Detect which cell encompasses the target text, then output its [x, y] center coordinate. 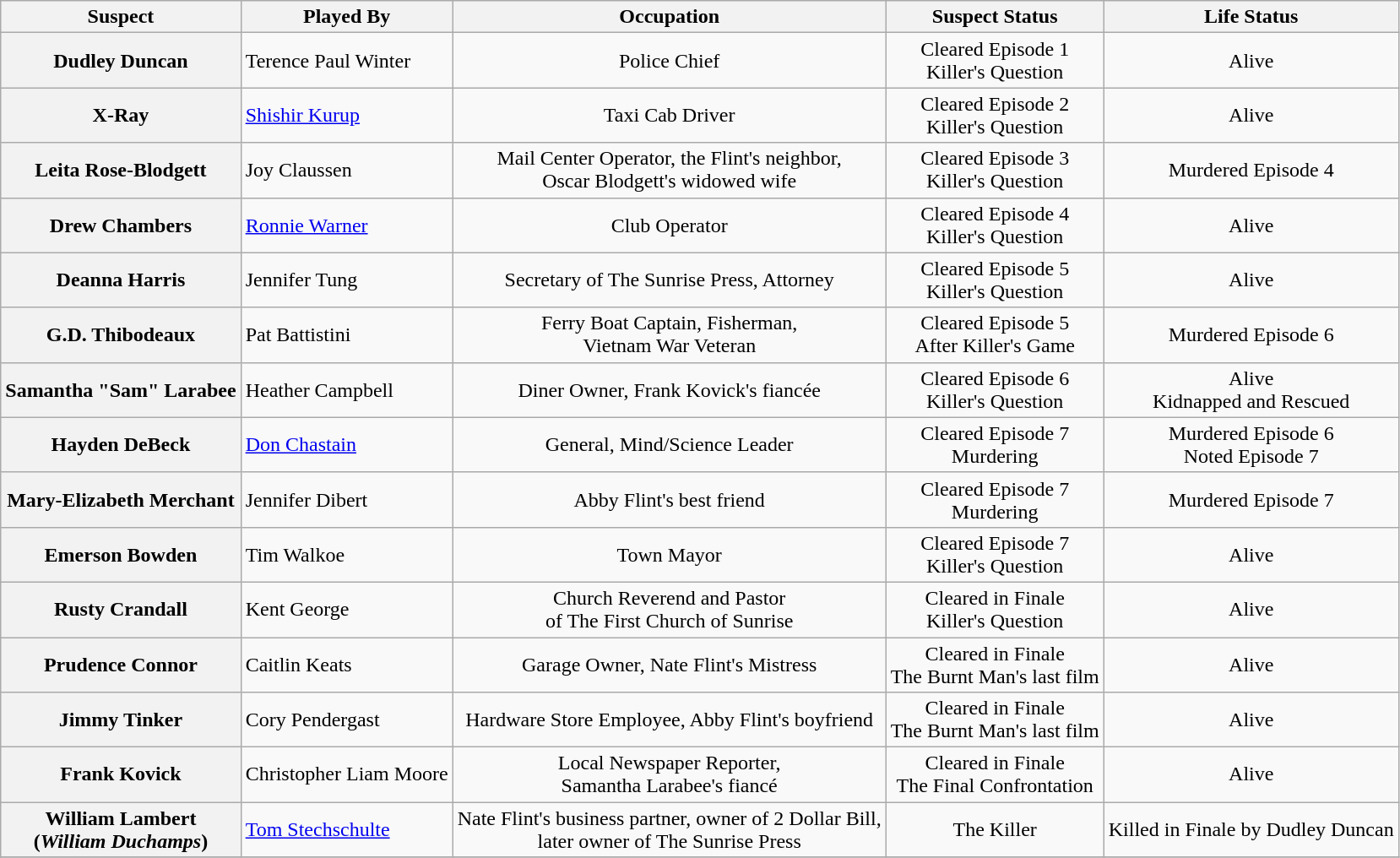
Cleared Episode 4Killer's Question [995, 225]
Jimmy Tinker [121, 720]
Hayden DeBeck [121, 444]
Murdered Episode 6 [1251, 334]
Nate Flint's business partner, owner of 2 Dollar Bill,later owner of The Sunrise Press [669, 829]
Cleared Episode 7Killer's Question [995, 554]
Prudence Connor [121, 664]
Tom Stechschulte [346, 829]
Mary-Elizabeth Merchant [121, 500]
Cleared Episode 1Killer's Question [995, 61]
Murdered Episode 6Noted Episode 7 [1251, 444]
Cleared Episode 2Killer's Question [995, 115]
Dudley Duncan [121, 61]
Hardware Store Employee, Abby Flint's boyfriend [669, 720]
Local Newspaper Reporter,Samantha Larabee's fiancé [669, 775]
Murdered Episode 4 [1251, 171]
Frank Kovick [121, 775]
Church Reverend and Pastorof The First Church of Sunrise [669, 610]
Rusty Crandall [121, 610]
Life Status [1251, 17]
Cleared Episode 5Killer's Question [995, 280]
Cleared Episode 6Killer's Question [995, 390]
Cleared in FinaleThe Final Confrontation [995, 775]
Police Chief [669, 61]
Jennifer Dibert [346, 500]
Town Mayor [669, 554]
Samantha "Sam" Larabee [121, 390]
Club Operator [669, 225]
Taxi Cab Driver [669, 115]
Don Chastain [346, 444]
Joy Claussen [346, 171]
Secretary of The Sunrise Press, Attorney [669, 280]
Drew Chambers [121, 225]
X-Ray [121, 115]
Suspect Status [995, 17]
AliveKidnapped and Rescued [1251, 390]
Heather Campbell [346, 390]
Terence Paul Winter [346, 61]
Caitlin Keats [346, 664]
Occupation [669, 17]
Deanna Harris [121, 280]
Jennifer Tung [346, 280]
Played By [346, 17]
Emerson Bowden [121, 554]
William Lambert(William Duchamps) [121, 829]
Christopher Liam Moore [346, 775]
G.D. Thibodeaux [121, 334]
Pat Battistini [346, 334]
Cleared Episode 5After Killer's Game [995, 334]
Mail Center Operator, the Flint's neighbor,Oscar Blodgett's widowed wife [669, 171]
General, Mind/Science Leader [669, 444]
Diner Owner, Frank Kovick's fiancée [669, 390]
Ronnie Warner [346, 225]
Tim Walkoe [346, 554]
Ferry Boat Captain, Fisherman,Vietnam War Veteran [669, 334]
Suspect [121, 17]
Shishir Kurup [346, 115]
The Killer [995, 829]
Garage Owner, Nate Flint's Mistress [669, 664]
Cory Pendergast [346, 720]
Abby Flint's best friend [669, 500]
Cleared Episode 3Killer's Question [995, 171]
Leita Rose-Blodgett [121, 171]
Killed in Finale by Dudley Duncan [1251, 829]
Murdered Episode 7 [1251, 500]
Kent George [346, 610]
Cleared in FinaleKiller's Question [995, 610]
